For the text-containing cell, return its midpoint in (x, y) coordinate format. 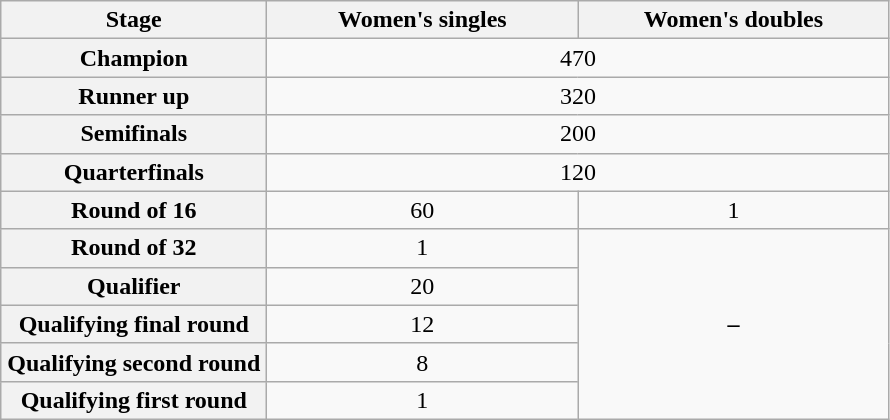
Qualifier (134, 286)
200 (578, 134)
8 (422, 362)
Semifinals (134, 134)
120 (578, 172)
Women's doubles (734, 20)
Stage (134, 20)
Qualifying first round (134, 400)
Quarterfinals (134, 172)
Qualifying final round (134, 324)
Runner up (134, 96)
Women's singles (422, 20)
60 (422, 210)
320 (578, 96)
Qualifying second round (134, 362)
20 (422, 286)
Round of 32 (134, 248)
470 (578, 58)
– (734, 324)
Champion (134, 58)
12 (422, 324)
Round of 16 (134, 210)
